Output the [X, Y] coordinate of the center of the cell containing the given text.  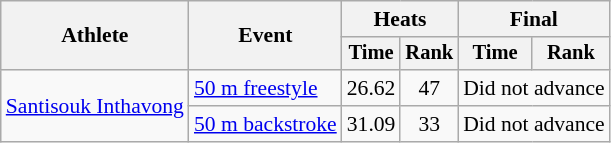
26.62 [372, 88]
31.09 [372, 124]
33 [429, 124]
Athlete [95, 36]
50 m backstroke [266, 124]
Heats [400, 19]
50 m freestyle [266, 88]
Event [266, 36]
47 [429, 88]
Santisouk Inthavong [95, 106]
Final [534, 19]
